Capture the cell that displays the provided text and extract its (X, Y) central coordinate. 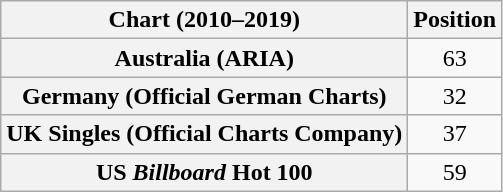
US Billboard Hot 100 (204, 172)
Australia (ARIA) (204, 58)
Chart (2010–2019) (204, 20)
37 (455, 134)
32 (455, 96)
Position (455, 20)
59 (455, 172)
63 (455, 58)
Germany (Official German Charts) (204, 96)
UK Singles (Official Charts Company) (204, 134)
